Capture the cell that displays the provided text and extract its (x, y) central coordinate. 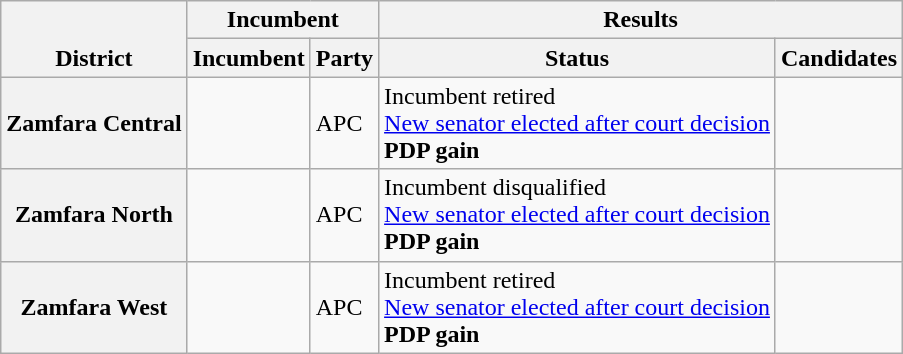
District (94, 39)
Incumbent disqualifiedNew senator elected after court decisionPDP gain (578, 215)
Zamfara Central (94, 123)
Zamfara West (94, 307)
Candidates (838, 58)
Party (344, 58)
Zamfara North (94, 215)
Status (578, 58)
Results (641, 20)
